Pinpoint the cell where the given text exists, returning its (X, Y) midpoint coordinate. 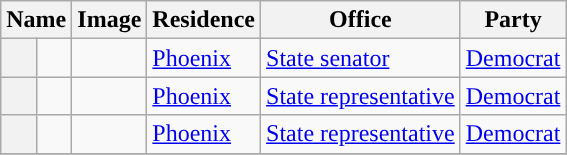
Party (513, 20)
Office (361, 20)
Residence (204, 20)
Image (110, 20)
Name (36, 20)
State senator (361, 58)
